Provide the [X, Y] coordinate of the cell's center where the given text is located.  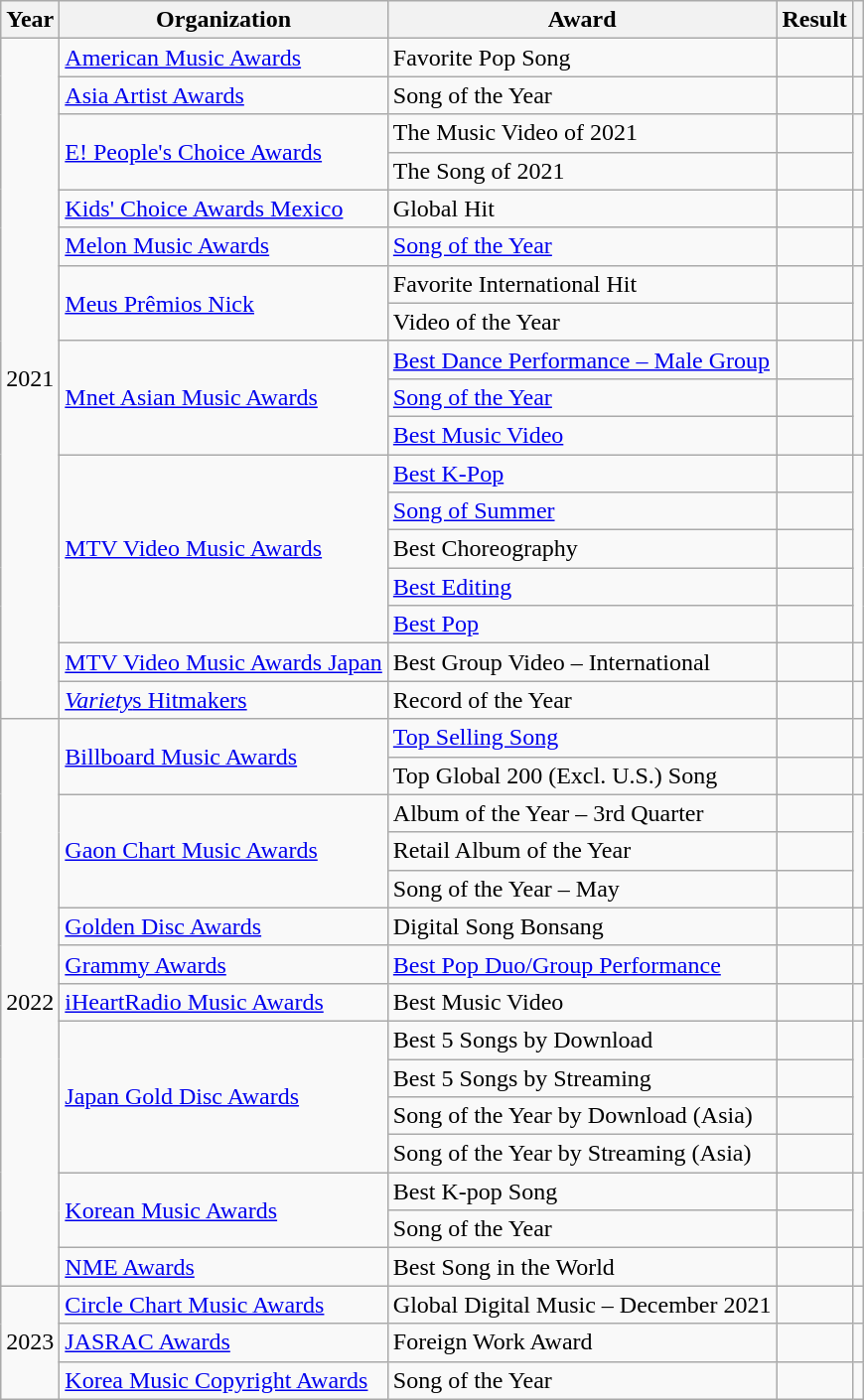
Best Choreography [582, 549]
Best Pop [582, 625]
Global Hit [582, 209]
Organization [224, 20]
Song of Summer [582, 511]
The Music Video of 2021 [582, 133]
2023 [30, 1342]
Best Editing [582, 587]
Song of the Year by Streaming (Asia) [582, 1154]
American Music Awards [224, 58]
MTV Video Music Awards Japan [224, 662]
Billboard Music Awards [224, 757]
Grammy Awards [224, 964]
Japan Gold Disc Awards [224, 1096]
Retail Album of the Year [582, 851]
Record of the Year [582, 700]
Result [814, 20]
Korea Music Copyright Awards [224, 1380]
Best Pop Duo/Group Performance [582, 964]
Best 5 Songs by Streaming [582, 1077]
Song of the Year – May [582, 889]
Song of the Year by Download (Asia) [582, 1116]
Varietys Hitmakers [224, 700]
Favorite International Hit [582, 284]
Best K-pop Song [582, 1191]
2022 [30, 1003]
Digital Song Bonsang [582, 926]
Asia Artist Awards [224, 95]
Meus Prêmios Nick [224, 303]
Foreign Work Award [582, 1342]
Circle Chart Music Awards [224, 1305]
Album of the Year – 3rd Quarter [582, 813]
Global Digital Music – December 2021 [582, 1305]
Gaon Chart Music Awards [224, 851]
Best K-Pop [582, 474]
Top Selling Song [582, 738]
Golden Disc Awards [224, 926]
NME Awards [224, 1267]
The Song of 2021 [582, 171]
iHeartRadio Music Awards [224, 1002]
E! People's Choice Awards [224, 152]
Kids' Choice Awards Mexico [224, 209]
Year [30, 20]
Best Dance Performance – Male Group [582, 359]
Korean Music Awards [224, 1210]
Melon Music Awards [224, 246]
Best 5 Songs by Download [582, 1040]
MTV Video Music Awards [224, 549]
JASRAC Awards [224, 1342]
Favorite Pop Song [582, 58]
2021 [30, 379]
Best Group Video – International [582, 662]
Mnet Asian Music Awards [224, 397]
Video of the Year [582, 322]
Award [582, 20]
Best Song in the World [582, 1267]
Top Global 200 (Excl. U.S.) Song [582, 775]
